Determine the [X, Y] coordinate at the center of the cell enclosing the given text.  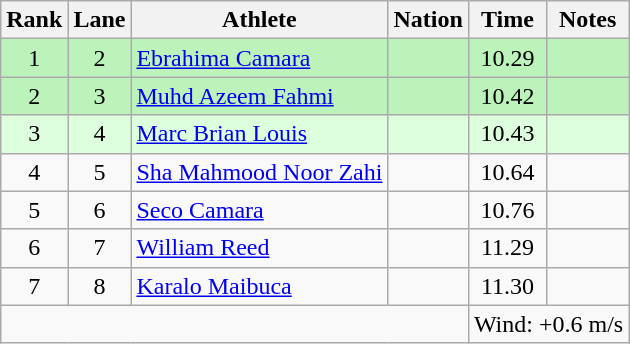
1 [34, 58]
10.42 [507, 96]
Athlete [260, 20]
10.64 [507, 172]
Seco Camara [260, 210]
Ebrahima Camara [260, 58]
Marc Brian Louis [260, 134]
8 [100, 286]
10.43 [507, 134]
Notes [588, 20]
11.29 [507, 248]
William Reed [260, 248]
Time [507, 20]
11.30 [507, 286]
Rank [34, 20]
Wind: +0.6 m/s [548, 324]
Karalo Maibuca [260, 286]
Muhd Azeem Fahmi [260, 96]
Lane [100, 20]
10.29 [507, 58]
10.76 [507, 210]
Nation [428, 20]
Sha Mahmood Noor Zahi [260, 172]
